Find where the given text appears and provide that cell's center as (x, y) coordinate. 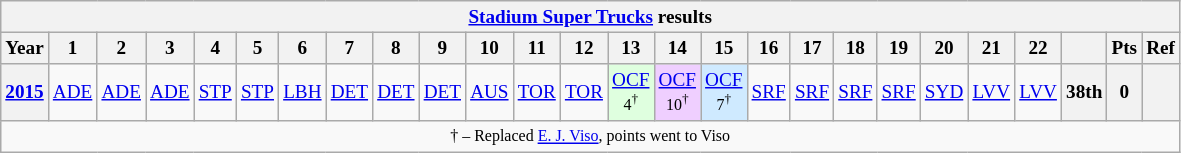
22 (1038, 48)
3 (170, 48)
SYD (944, 92)
0 (1124, 92)
12 (584, 48)
2 (122, 48)
Pts (1124, 48)
9 (442, 48)
38th (1084, 92)
21 (992, 48)
14 (677, 48)
7 (349, 48)
11 (536, 48)
10 (490, 48)
OCF7† (724, 92)
LBH (303, 92)
AUS (490, 92)
13 (631, 48)
† – Replaced E. J. Viso, points went to Viso (590, 136)
16 (768, 48)
17 (812, 48)
Stadium Super Trucks results (590, 17)
18 (856, 48)
6 (303, 48)
Ref (1161, 48)
8 (396, 48)
OCF4† (631, 92)
1 (72, 48)
20 (944, 48)
Year (25, 48)
2015 (25, 92)
15 (724, 48)
OCF10† (677, 92)
19 (898, 48)
4 (215, 48)
5 (257, 48)
